Return the (x, y) coordinate for the center point of the cell that contains the specified text.  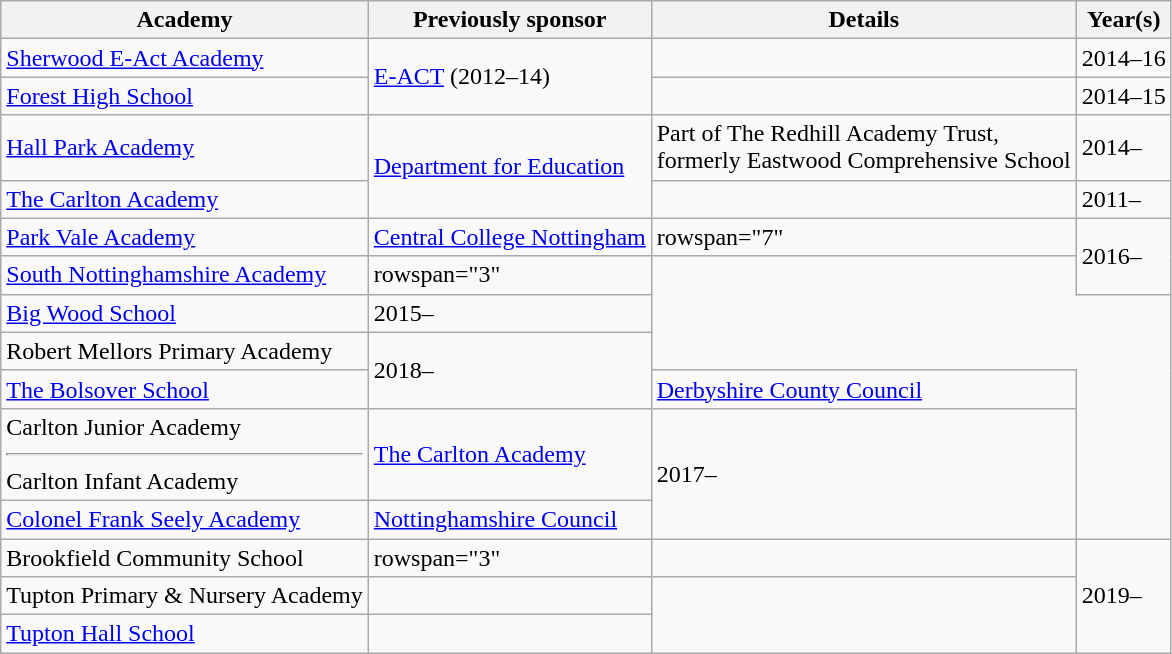
E-ACT (2012–14) (510, 77)
Central College Nottingham (510, 237)
Tupton Primary & Nursery Academy (184, 596)
Carlton Junior AcademyCarlton Infant Academy (184, 454)
rowspan="7" (864, 237)
Tupton Hall School (184, 634)
Forest High School (184, 96)
2017– (864, 473)
The Bolsover School (184, 389)
Colonel Frank Seely Academy (184, 519)
Department for Education (510, 166)
2018– (510, 370)
Part of The Redhill Academy Trust,formerly Eastwood Comprehensive School (864, 148)
Details (864, 20)
2014– (1124, 148)
2015– (510, 313)
Derbyshire County Council (864, 389)
2014–15 (1124, 96)
2019– (1124, 595)
Hall Park Academy (184, 148)
Academy (184, 20)
South Nottinghamshire Academy (184, 275)
2011– (1124, 199)
Sherwood E-Act Academy (184, 58)
Year(s) (1124, 20)
Robert Mellors Primary Academy (184, 351)
2016– (1124, 256)
Big Wood School (184, 313)
Brookfield Community School (184, 557)
Park Vale Academy (184, 237)
Previously sponsor (510, 20)
2014–16 (1124, 58)
Nottinghamshire Council (510, 519)
